Return the [x, y] coordinate for the center point of the cell that contains the specified text.  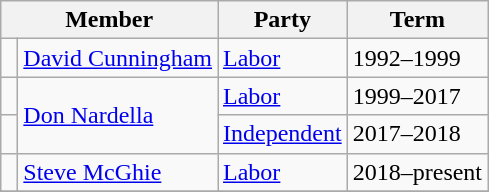
Term [417, 20]
Member [110, 20]
Steve McGhie [118, 172]
1999–2017 [417, 96]
1992–1999 [417, 58]
2017–2018 [417, 134]
Independent [283, 134]
David Cunningham [118, 58]
Don Nardella [118, 115]
Party [283, 20]
2018–present [417, 172]
